For the text-containing cell, return its midpoint in [x, y] coordinate format. 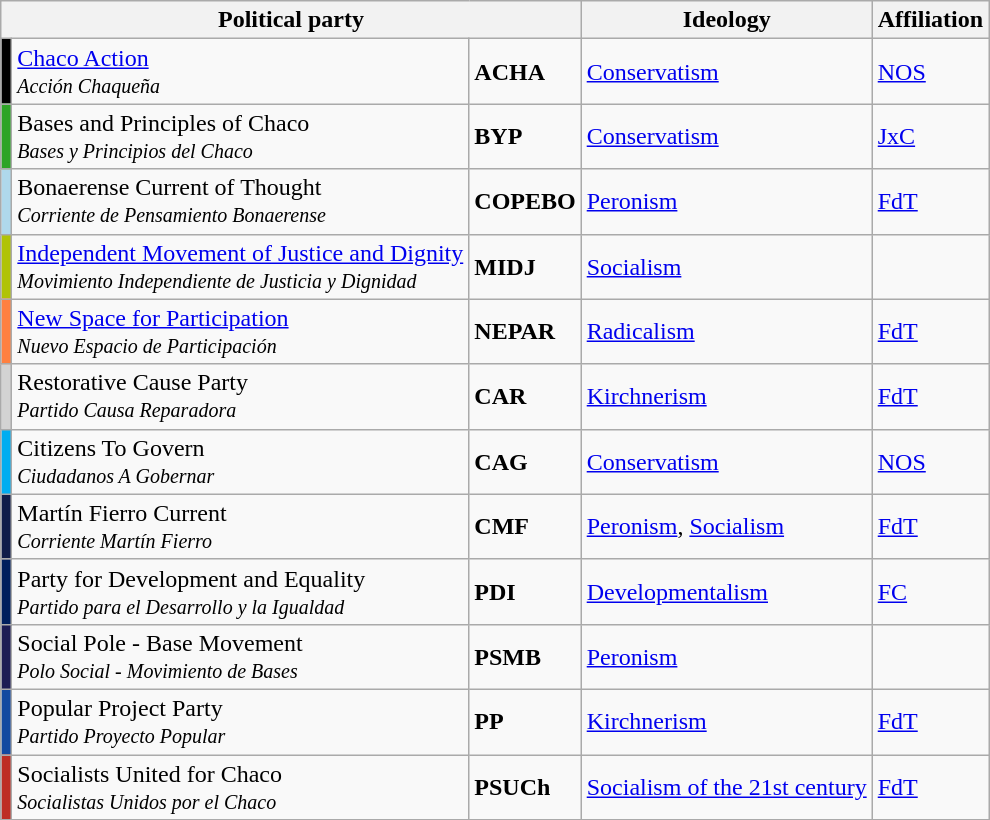
Martín Fierro CurrentCorriente Martín Fierro [240, 526]
COPEBO [525, 202]
Political party [291, 20]
Peronism, Socialism [726, 526]
Radicalism [726, 332]
PSMB [525, 656]
PDI [525, 592]
CMF [525, 526]
MIDJ [525, 266]
Ideology [726, 20]
NEPAR [525, 332]
Restorative Cause PartyPartido Causa Reparadora [240, 396]
JxC [930, 136]
ACHA [525, 72]
PP [525, 722]
Citizens To GovernCiudadanos A Gobernar [240, 462]
Chaco ActionAcción Chaqueña [240, 72]
FC [930, 592]
Bases and Principles of ChacoBases y Principios del Chaco [240, 136]
CAR [525, 396]
Social Pole - Base MovementPolo Social - Movimiento de Bases [240, 656]
Bonaerense Current of ThoughtCorriente de Pensamiento Bonaerense [240, 202]
CAG [525, 462]
Developmentalism [726, 592]
Affiliation [930, 20]
PSUCh [525, 786]
BYP [525, 136]
Socialists United for ChacoSocialistas Unidos por el Chaco [240, 786]
Socialism of the 21st century [726, 786]
Popular Project PartyPartido Proyecto Popular [240, 722]
New Space for ParticipationNuevo Espacio de Participación [240, 332]
Socialism [726, 266]
Party for Development and EqualityPartido para el Desarrollo y la Igualdad [240, 592]
Independent Movement of Justice and DignityMovimiento Independiente de Justicia y Dignidad [240, 266]
